Output the (X, Y) coordinate of the center of the cell containing the given text.  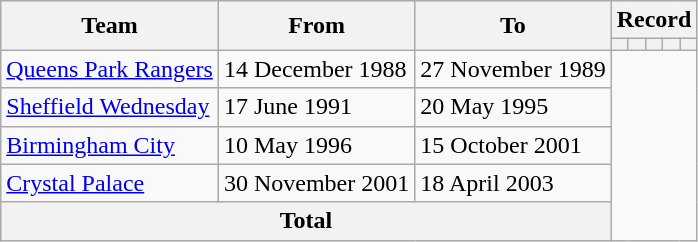
17 June 1991 (316, 107)
20 May 1995 (513, 107)
Queens Park Rangers (110, 69)
14 December 1988 (316, 69)
Sheffield Wednesday (110, 107)
To (513, 26)
18 April 2003 (513, 183)
From (316, 26)
Team (110, 26)
30 November 2001 (316, 183)
Crystal Palace (110, 183)
27 November 1989 (513, 69)
10 May 1996 (316, 145)
Record (654, 20)
15 October 2001 (513, 145)
Birmingham City (110, 145)
Total (306, 221)
